Return the [x, y] coordinate for the center point of the cell that contains the specified text.  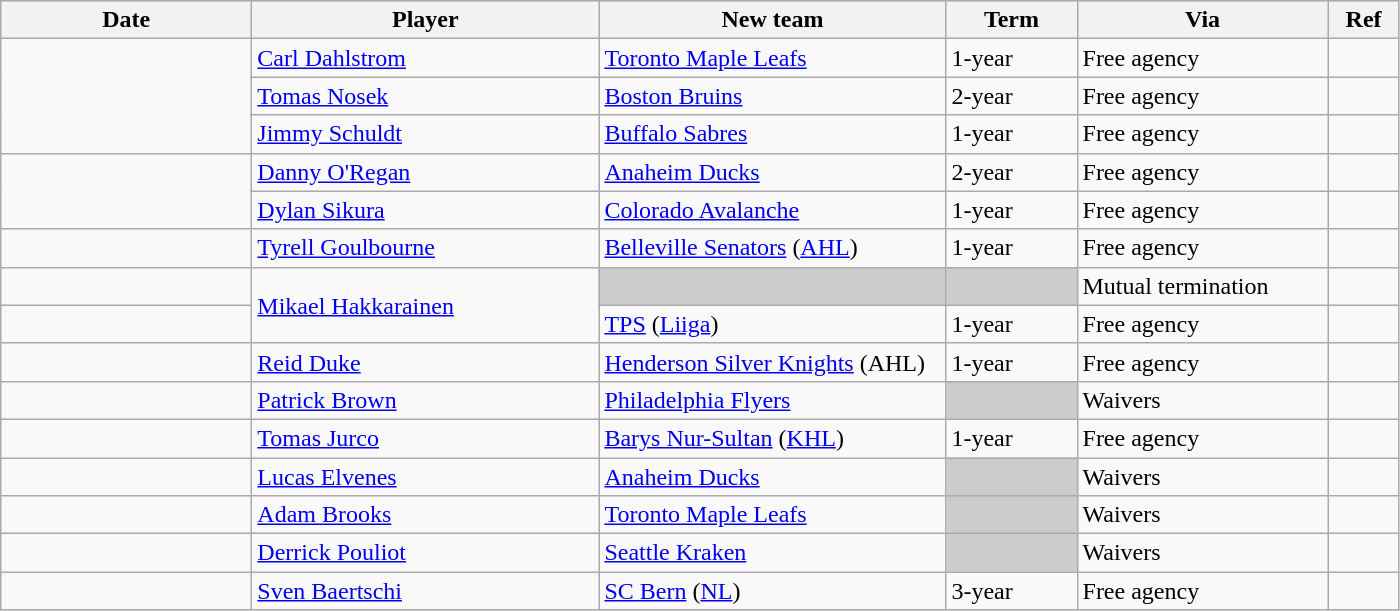
TPS (Liiga) [772, 324]
Seattle Kraken [772, 553]
Adam Brooks [426, 515]
Mikael Hakkarainen [426, 305]
Date [126, 20]
Via [1202, 20]
New team [772, 20]
Sven Baertschi [426, 591]
Patrick Brown [426, 400]
Buffalo Sabres [772, 134]
Colorado Avalanche [772, 210]
3-year [1012, 591]
Dylan Sikura [426, 210]
Jimmy Schuldt [426, 134]
Lucas Elvenes [426, 477]
Philadelphia Flyers [772, 400]
Tomas Nosek [426, 96]
Derrick Pouliot [426, 553]
Boston Bruins [772, 96]
SC Bern (NL) [772, 591]
Mutual termination [1202, 286]
Carl Dahlstrom [426, 58]
Ref [1364, 20]
Belleville Senators (AHL) [772, 248]
Player [426, 20]
Barys Nur-Sultan (KHL) [772, 438]
Tyrell Goulbourne [426, 248]
Tomas Jurco [426, 438]
Danny O'Regan [426, 172]
Reid Duke [426, 362]
Term [1012, 20]
Henderson Silver Knights (AHL) [772, 362]
